Detect which cell encompasses the target text, then output its (X, Y) center coordinate. 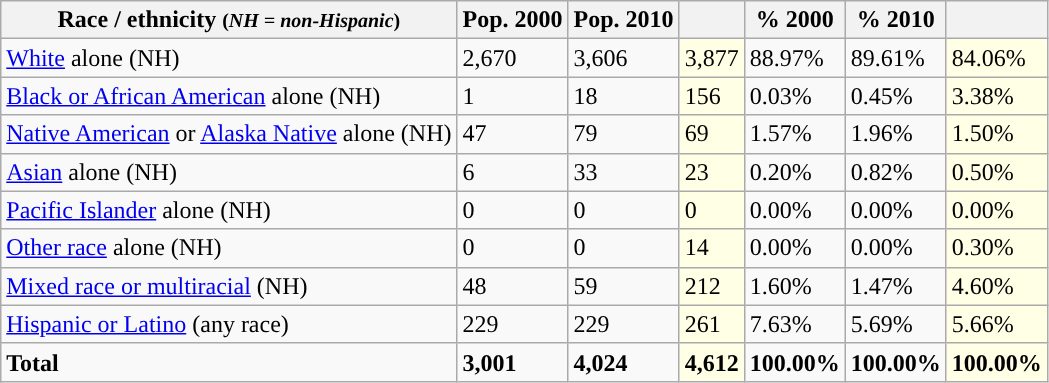
23 (712, 172)
1.60% (794, 286)
5.69% (896, 324)
Hispanic or Latino (any race) (229, 324)
18 (624, 96)
4,024 (624, 362)
4,612 (712, 362)
3,606 (624, 58)
47 (512, 134)
Pop. 2010 (624, 20)
0.82% (896, 172)
14 (712, 248)
0.45% (896, 96)
Native American or Alaska Native alone (NH) (229, 134)
% 2010 (896, 20)
Asian alone (NH) (229, 172)
1.57% (794, 134)
Pacific Islander alone (NH) (229, 210)
Race / ethnicity (NH = non-Hispanic) (229, 20)
3,001 (512, 362)
% 2000 (794, 20)
2,670 (512, 58)
3.38% (996, 96)
33 (624, 172)
1.50% (996, 134)
59 (624, 286)
7.63% (794, 324)
6 (512, 172)
5.66% (996, 324)
3,877 (712, 58)
0.30% (996, 248)
0.20% (794, 172)
Black or African American alone (NH) (229, 96)
261 (712, 324)
89.61% (896, 58)
0.03% (794, 96)
0.50% (996, 172)
Other race alone (NH) (229, 248)
1.47% (896, 286)
84.06% (996, 58)
Total (229, 362)
156 (712, 96)
White alone (NH) (229, 58)
212 (712, 286)
4.60% (996, 286)
Mixed race or multiracial (NH) (229, 286)
48 (512, 286)
Pop. 2000 (512, 20)
1 (512, 96)
1.96% (896, 134)
69 (712, 134)
88.97% (794, 58)
79 (624, 134)
